Pinpoint the cell where the given text exists, returning its (x, y) midpoint coordinate. 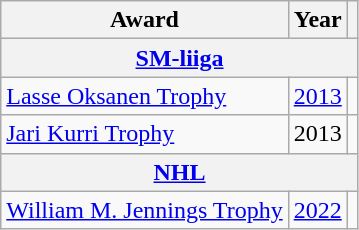
William M. Jennings Trophy (144, 210)
Jari Kurri Trophy (144, 134)
Award (144, 20)
Lasse Oksanen Trophy (144, 96)
NHL (180, 172)
2022 (318, 210)
Year (318, 20)
SM-liiga (180, 58)
